Identify which cell holds the provided text, then report its [X, Y] central coordinate. 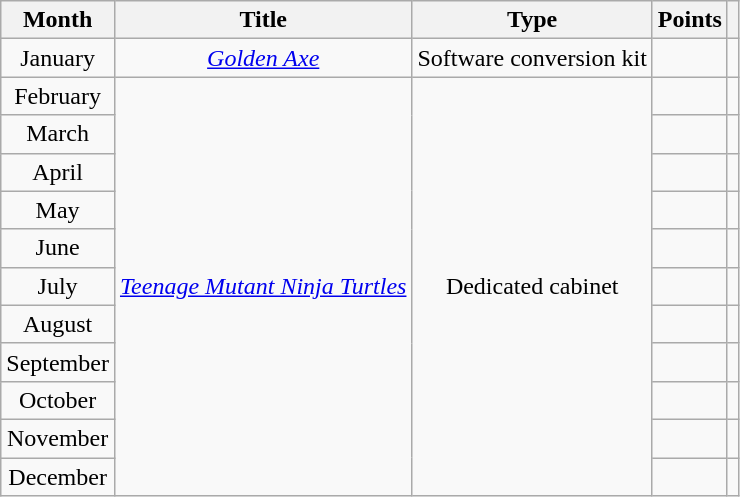
Points [690, 20]
August [58, 324]
September [58, 362]
Month [58, 20]
March [58, 134]
Dedicated cabinet [532, 286]
Software conversion kit [532, 58]
Teenage Mutant Ninja Turtles [263, 286]
January [58, 58]
Title [263, 20]
December [58, 477]
Type [532, 20]
Golden Axe [263, 58]
May [58, 210]
July [58, 286]
June [58, 248]
November [58, 438]
October [58, 400]
February [58, 96]
April [58, 172]
